Extract the (X, Y) coordinate from the center of the cell holding the provided text.  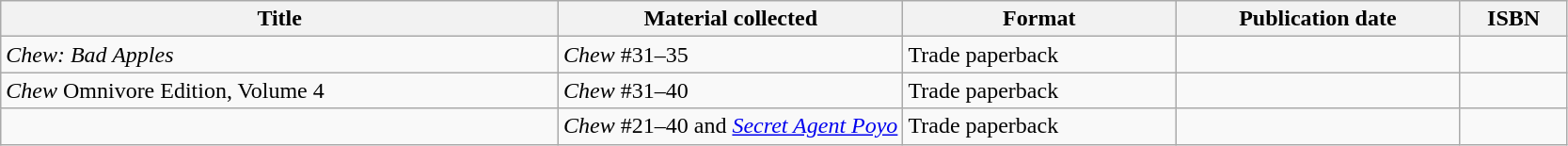
Chew #31–35 (731, 55)
ISBN (1513, 19)
Material collected (731, 19)
Chew #21–40 and Secret Agent Poyo (731, 126)
Chew Omnivore Edition, Volume 4 (280, 90)
Format (1039, 19)
Publication date (1319, 19)
Chew: Bad Apples (280, 55)
Chew #31–40 (731, 90)
Title (280, 19)
